Identify which cell holds the provided text, then report its (X, Y) central coordinate. 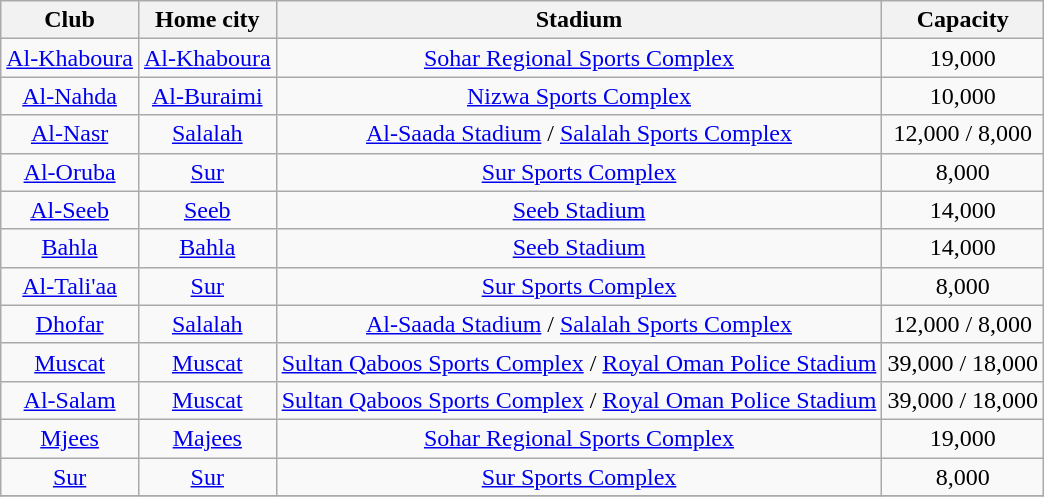
Majees (207, 438)
Al-Nasr (70, 134)
10,000 (963, 96)
Al-Salam (70, 400)
Al-Seeb (70, 210)
Club (70, 20)
Al-Tali'aa (70, 286)
Dhofar (70, 324)
Al-Oruba (70, 172)
Al-Nahda (70, 96)
Mjees (70, 438)
Stadium (579, 20)
Nizwa Sports Complex (579, 96)
Seeb (207, 210)
Capacity (963, 20)
Al-Buraimi (207, 96)
Home city (207, 20)
